Identify which cell holds the provided text, then report its [x, y] central coordinate. 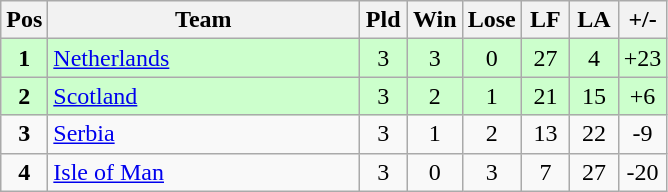
LF [546, 20]
7 [546, 172]
Pld [384, 20]
+23 [642, 58]
Lose [492, 20]
21 [546, 96]
Netherlands [204, 58]
Isle of Man [204, 172]
-9 [642, 134]
+6 [642, 96]
Serbia [204, 134]
LA [594, 20]
Team [204, 20]
+/- [642, 20]
-20 [642, 172]
13 [546, 134]
Win [434, 20]
22 [594, 134]
15 [594, 96]
Scotland [204, 96]
Pos [24, 20]
